Detect which cell encompasses the target text, then output its (X, Y) center coordinate. 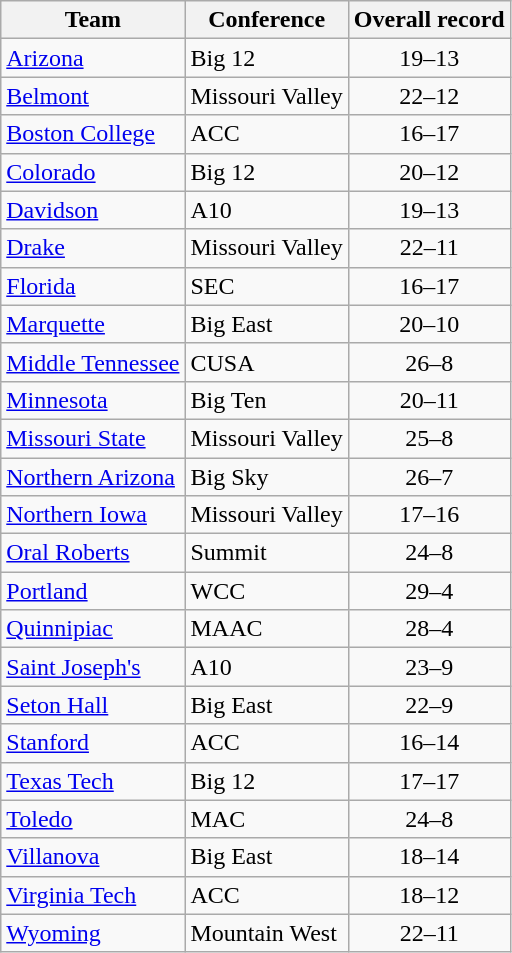
Team (93, 20)
Colorado (93, 172)
18–12 (429, 895)
Drake (93, 248)
MAC (266, 819)
Stanford (93, 743)
Big Ten (266, 400)
20–11 (429, 400)
17–16 (429, 515)
22–12 (429, 96)
Seton Hall (93, 705)
SEC (266, 286)
23–9 (429, 667)
26–7 (429, 477)
Boston College (93, 134)
Northern Iowa (93, 515)
Belmont (93, 96)
Saint Joseph's (93, 667)
17–17 (429, 781)
Mountain West (266, 933)
Missouri State (93, 438)
Virginia Tech (93, 895)
18–14 (429, 857)
Minnesota (93, 400)
16–14 (429, 743)
Middle Tennessee (93, 362)
20–10 (429, 324)
Davidson (93, 210)
MAAC (266, 629)
Villanova (93, 857)
Marquette (93, 324)
29–4 (429, 591)
Arizona (93, 58)
Northern Arizona (93, 477)
Toledo (93, 819)
WCC (266, 591)
25–8 (429, 438)
22–9 (429, 705)
Portland (93, 591)
Big Sky (266, 477)
Florida (93, 286)
Wyoming (93, 933)
Oral Roberts (93, 553)
20–12 (429, 172)
CUSA (266, 362)
Summit (266, 553)
Overall record (429, 20)
26–8 (429, 362)
Texas Tech (93, 781)
28–4 (429, 629)
Quinnipiac (93, 629)
Conference (266, 20)
